Locate the cell with the specified text and output its [X, Y] center coordinate. 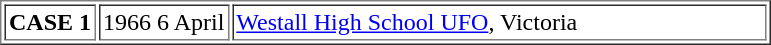
Westall High School UFO, Victoria [499, 22]
CASE 1 [50, 22]
1966 6 April [164, 22]
